Output the [X, Y] coordinate of the center of the cell containing the given text.  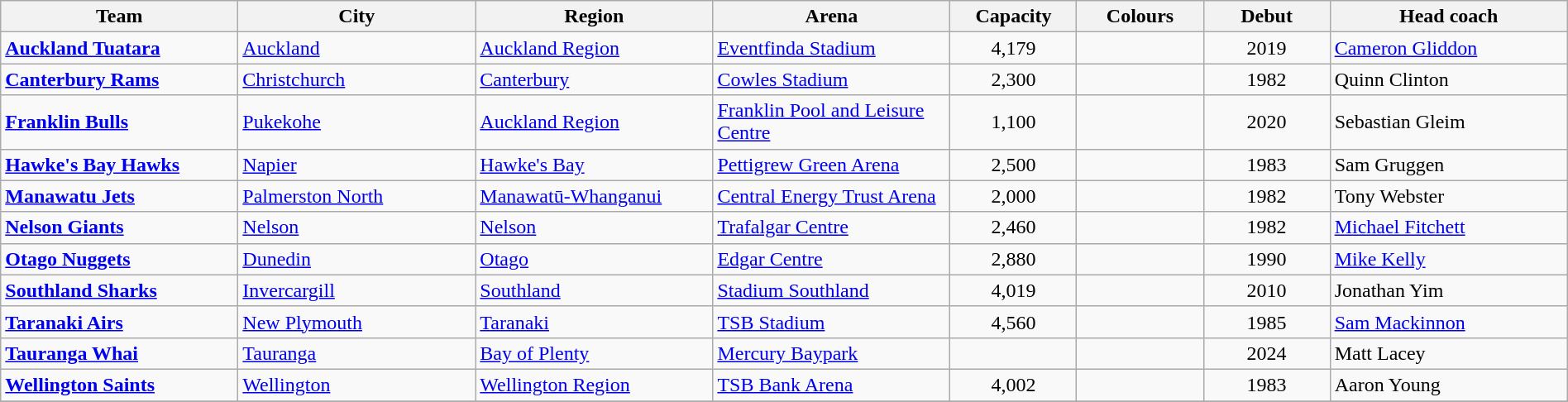
Sebastian Gleim [1449, 122]
TSB Bank Arena [832, 385]
Nelson Giants [119, 227]
Tony Webster [1449, 196]
Aaron Young [1449, 385]
Canterbury [594, 79]
Southland [594, 290]
Trafalgar Centre [832, 227]
Mike Kelly [1449, 259]
1,100 [1014, 122]
Eventfinda Stadium [832, 48]
2019 [1267, 48]
Otago Nuggets [119, 259]
Tauranga Whai [119, 353]
Central Energy Trust Arena [832, 196]
Southland Sharks [119, 290]
TSB Stadium [832, 322]
Sam Gruggen [1449, 165]
1990 [1267, 259]
Michael Fitchett [1449, 227]
Otago [594, 259]
Arena [832, 17]
Colours [1140, 17]
Pettigrew Green Arena [832, 165]
Stadium Southland [832, 290]
Taranaki [594, 322]
Pukekohe [357, 122]
2,880 [1014, 259]
Cowles Stadium [832, 79]
Franklin Pool and Leisure Centre [832, 122]
Matt Lacey [1449, 353]
Mercury Baypark [832, 353]
2,500 [1014, 165]
Hawke's Bay [594, 165]
4,019 [1014, 290]
Bay of Plenty [594, 353]
2010 [1267, 290]
4,002 [1014, 385]
Dunedin [357, 259]
4,179 [1014, 48]
Napier [357, 165]
Wellington [357, 385]
2,000 [1014, 196]
Taranaki Airs [119, 322]
Team [119, 17]
Palmerston North [357, 196]
New Plymouth [357, 322]
Manawatu Jets [119, 196]
Debut [1267, 17]
Auckland [357, 48]
Tauranga [357, 353]
Quinn Clinton [1449, 79]
Head coach [1449, 17]
Sam Mackinnon [1449, 322]
Auckland Tuatara [119, 48]
Region [594, 17]
Christchurch [357, 79]
Wellington Region [594, 385]
Canterbury Rams [119, 79]
2,460 [1014, 227]
Cameron Gliddon [1449, 48]
Jonathan Yim [1449, 290]
2024 [1267, 353]
Capacity [1014, 17]
Manawatū-Whanganui [594, 196]
Invercargill [357, 290]
2,300 [1014, 79]
2020 [1267, 122]
Hawke's Bay Hawks [119, 165]
4,560 [1014, 322]
Edgar Centre [832, 259]
Wellington Saints [119, 385]
1985 [1267, 322]
Franklin Bulls [119, 122]
City [357, 17]
